Locate the cell with the specified text and output its [x, y] center coordinate. 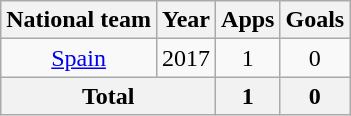
Apps [248, 20]
Goals [315, 20]
Total [108, 96]
Year [186, 20]
2017 [186, 58]
National team [79, 20]
Spain [79, 58]
